Extract the (x, y) coordinate from the center of the cell holding the provided text.  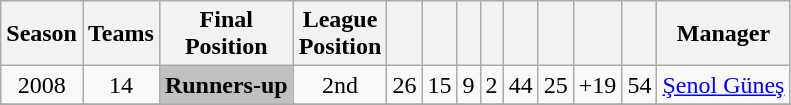
2008 (42, 85)
FinalPosition (226, 34)
Runners-up (226, 85)
2nd (340, 85)
+19 (598, 85)
54 (640, 85)
15 (440, 85)
Şenol Güneş (724, 85)
LeaguePosition (340, 34)
Season (42, 34)
44 (520, 85)
9 (468, 85)
25 (556, 85)
2 (492, 85)
Manager (724, 34)
14 (120, 85)
26 (404, 85)
Teams (120, 34)
